Return the (x, y) coordinate for the center point of the cell that contains the specified text.  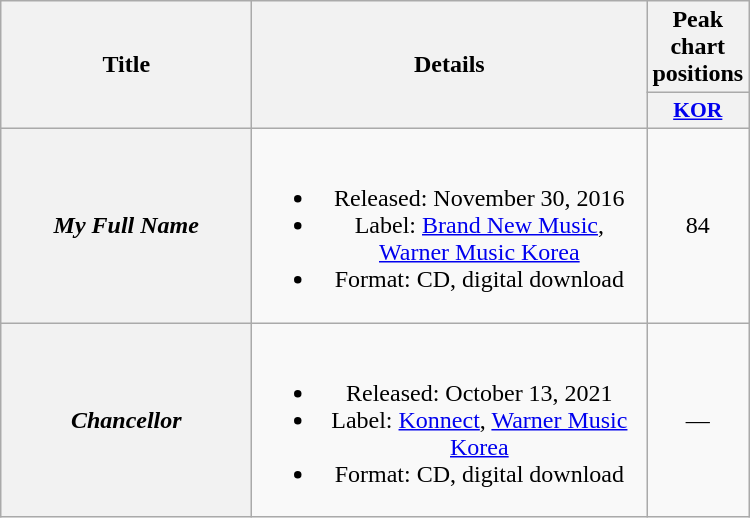
Released: October 13, 2021Label: Konnect, Warner Music KoreaFormat: CD, digital download (450, 419)
Chancellor (126, 419)
84 (698, 225)
Released: November 30, 2016Label: Brand New Music, Warner Music KoreaFormat: CD, digital download (450, 225)
Details (450, 65)
Peak chart positions (698, 47)
Title (126, 65)
KOR (698, 111)
My Full Name (126, 225)
— (698, 419)
